Scan for the cell matching the given text and deliver its [X, Y] coordinate at center. 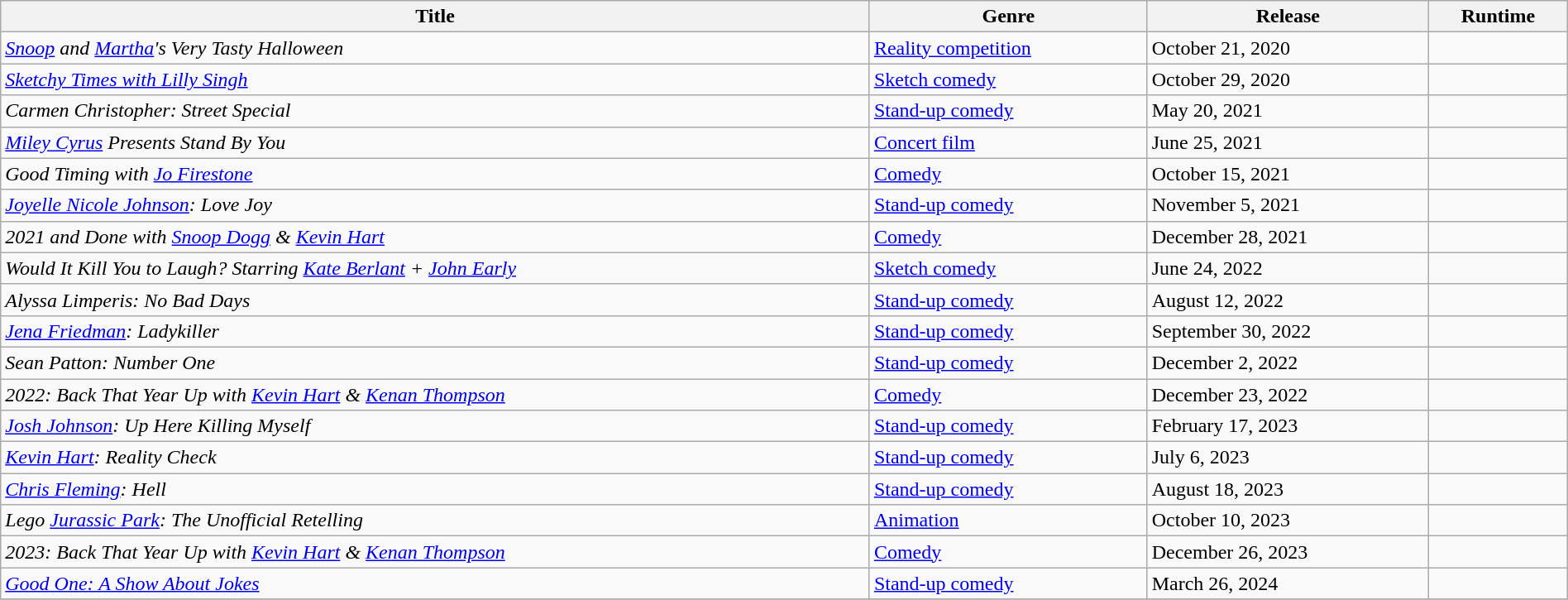
Alyssa Limperis: No Bad Days [435, 300]
August 18, 2023 [1288, 489]
October 15, 2021 [1288, 174]
Josh Johnson: Up Here Killing Myself [435, 426]
Release [1288, 17]
November 5, 2021 [1288, 205]
May 20, 2021 [1288, 111]
Kevin Hart: Reality Check [435, 458]
Title [435, 17]
Good Timing with Jo Firestone [435, 174]
Snoop and Martha's Very Tasty Halloween [435, 48]
Animation [1008, 521]
December 26, 2023 [1288, 552]
December 2, 2022 [1288, 362]
Miley Cyrus Presents Stand By You [435, 142]
Lego Jurassic Park: The Unofficial Retelling [435, 521]
Carmen Christopher: Street Special [435, 111]
August 12, 2022 [1288, 300]
December 28, 2021 [1288, 237]
October 29, 2020 [1288, 79]
Joyelle Nicole Johnson: Love Joy [435, 205]
Jena Friedman: Ladykiller [435, 331]
September 30, 2022 [1288, 331]
Reality competition [1008, 48]
February 17, 2023 [1288, 426]
July 6, 2023 [1288, 458]
2023: Back That Year Up with Kevin Hart & Kenan Thompson [435, 552]
October 10, 2023 [1288, 521]
2022: Back That Year Up with Kevin Hart & Kenan Thompson [435, 395]
Runtime [1498, 17]
December 23, 2022 [1288, 395]
Genre [1008, 17]
Would It Kill You to Laugh? Starring Kate Berlant + John Early [435, 268]
Good One: A Show About Jokes [435, 583]
October 21, 2020 [1288, 48]
Sean Patton: Number One [435, 362]
Chris Fleming: Hell [435, 489]
Sketchy Times with Lilly Singh [435, 79]
2021 and Done with Snoop Dogg & Kevin Hart [435, 237]
Concert film [1008, 142]
June 25, 2021 [1288, 142]
June 24, 2022 [1288, 268]
March 26, 2024 [1288, 583]
